Return (X, Y) of the center of cell containing provided text 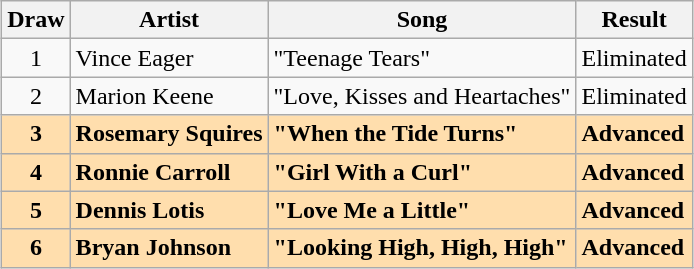
Draw (36, 20)
4 (36, 172)
Marion Keene (169, 96)
Dennis Lotis (169, 210)
1 (36, 58)
Song (422, 20)
6 (36, 248)
"Love, Kisses and Heartaches" (422, 96)
Rosemary Squires (169, 134)
"Teenage Tears" (422, 58)
Bryan Johnson (169, 248)
Vince Eager (169, 58)
2 (36, 96)
Result (634, 20)
5 (36, 210)
"When the Tide Turns" (422, 134)
"Girl With a Curl" (422, 172)
3 (36, 134)
Ronnie Carroll (169, 172)
"Love Me a Little" (422, 210)
"Looking High, High, High" (422, 248)
Artist (169, 20)
